Capture the cell that displays the provided text and extract its (x, y) central coordinate. 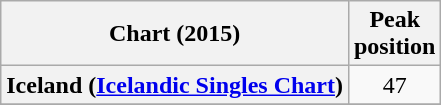
47 (394, 85)
Peakposition (394, 34)
Iceland (Icelandic Singles Chart) (175, 85)
Chart (2015) (175, 34)
